For the text-containing cell, return its midpoint in (x, y) coordinate format. 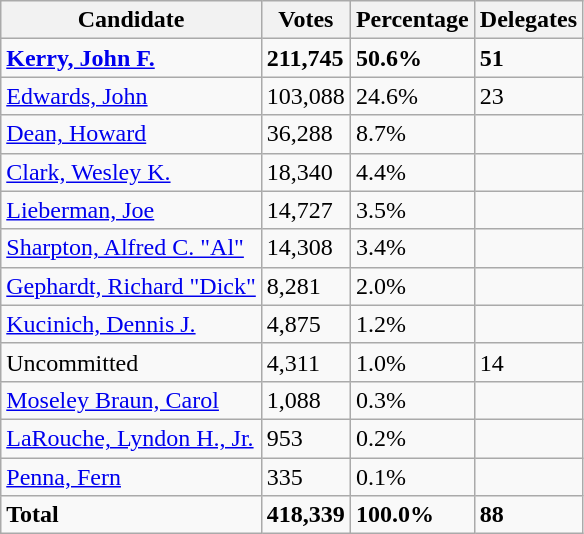
Dean, Howard (132, 134)
4.4% (412, 172)
Kucinich, Dennis J. (132, 324)
103,088 (306, 96)
Penna, Fern (132, 477)
1,088 (306, 400)
0.1% (412, 477)
Candidate (132, 20)
953 (306, 438)
50.6% (412, 58)
8,281 (306, 286)
Sharpton, Alfred C. "Al" (132, 248)
Lieberman, Joe (132, 210)
36,288 (306, 134)
Percentage (412, 20)
14 (528, 362)
211,745 (306, 58)
24.6% (412, 96)
335 (306, 477)
Moseley Braun, Carol (132, 400)
Edwards, John (132, 96)
4,311 (306, 362)
4,875 (306, 324)
14,727 (306, 210)
0.3% (412, 400)
100.0% (412, 515)
51 (528, 58)
418,339 (306, 515)
Votes (306, 20)
Clark, Wesley K. (132, 172)
Gephardt, Richard "Dick" (132, 286)
14,308 (306, 248)
Uncommitted (132, 362)
Kerry, John F. (132, 58)
LaRouche, Lyndon H., Jr. (132, 438)
18,340 (306, 172)
0.2% (412, 438)
3.4% (412, 248)
2.0% (412, 286)
1.2% (412, 324)
3.5% (412, 210)
88 (528, 515)
Total (132, 515)
1.0% (412, 362)
Delegates (528, 20)
23 (528, 96)
8.7% (412, 134)
